Capture the cell that displays the provided text and extract its (X, Y) central coordinate. 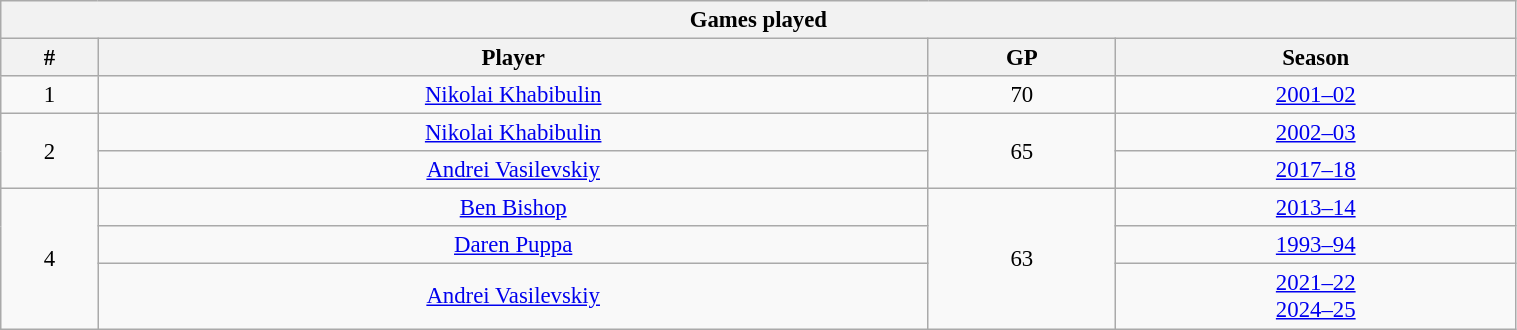
2017–18 (1316, 170)
1 (50, 95)
2001–02 (1316, 95)
GP (1022, 58)
Daren Puppa (513, 245)
4 (50, 259)
2021–222024–25 (1316, 296)
Games played (758, 20)
1993–94 (1316, 245)
Season (1316, 58)
65 (1022, 152)
2 (50, 152)
63 (1022, 259)
Ben Bishop (513, 208)
# (50, 58)
70 (1022, 95)
2002–03 (1316, 133)
Player (513, 58)
2013–14 (1316, 208)
